Return the [x, y] coordinate for the center point of the cell that contains the specified text.  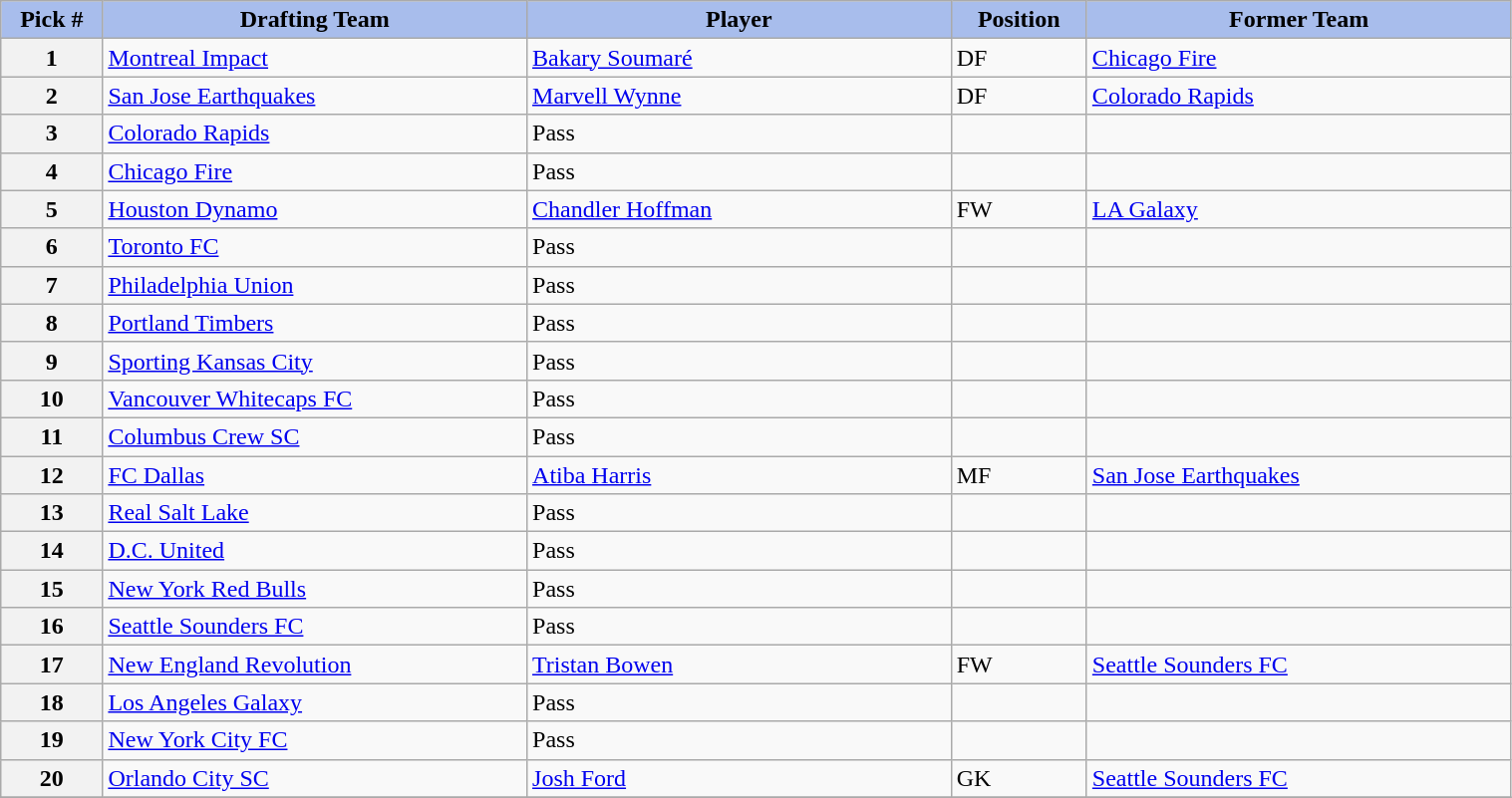
17 [52, 665]
Position [1019, 20]
18 [52, 702]
Toronto FC [315, 247]
4 [52, 171]
3 [52, 133]
7 [52, 285]
8 [52, 323]
Los Angeles Galaxy [315, 702]
GK [1019, 778]
2 [52, 96]
New York City FC [315, 740]
Houston Dynamo [315, 209]
Philadelphia Union [315, 285]
MF [1019, 475]
Former Team [1299, 20]
Atiba Harris [740, 475]
Chandler Hoffman [740, 209]
Vancouver Whitecaps FC [315, 399]
12 [52, 475]
10 [52, 399]
LA Galaxy [1299, 209]
Marvell Wynne [740, 96]
New York Red Bulls [315, 589]
1 [52, 58]
Bakary Soumaré [740, 58]
20 [52, 778]
Real Salt Lake [315, 513]
16 [52, 627]
D.C. United [315, 551]
Pick # [52, 20]
FC Dallas [315, 475]
Orlando City SC [315, 778]
15 [52, 589]
13 [52, 513]
Portland Timbers [315, 323]
5 [52, 209]
Montreal Impact [315, 58]
New England Revolution [315, 665]
14 [52, 551]
Player [740, 20]
Drafting Team [315, 20]
19 [52, 740]
Josh Ford [740, 778]
6 [52, 247]
11 [52, 436]
Columbus Crew SC [315, 436]
Tristan Bowen [740, 665]
9 [52, 361]
Sporting Kansas City [315, 361]
